Scan for the cell matching the given text and deliver its [x, y] coordinate at center. 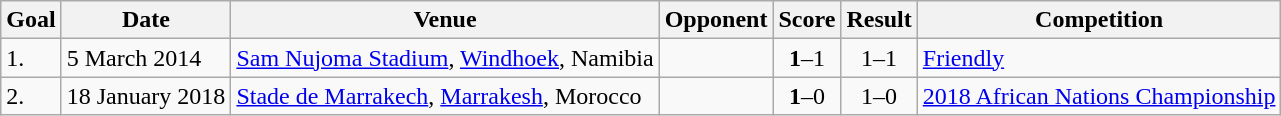
Competition [1099, 20]
5 March 2014 [146, 58]
1. [31, 58]
18 January 2018 [146, 96]
Venue [445, 20]
2. [31, 96]
Opponent [716, 20]
Result [879, 20]
2018 African Nations Championship [1099, 96]
Score [807, 20]
Sam Nujoma Stadium, Windhoek, Namibia [445, 58]
Stade de Marrakech, Marrakesh, Morocco [445, 96]
Friendly [1099, 58]
Goal [31, 20]
Date [146, 20]
